Provide the [X, Y] coordinate of the cell's center where the given text is located.  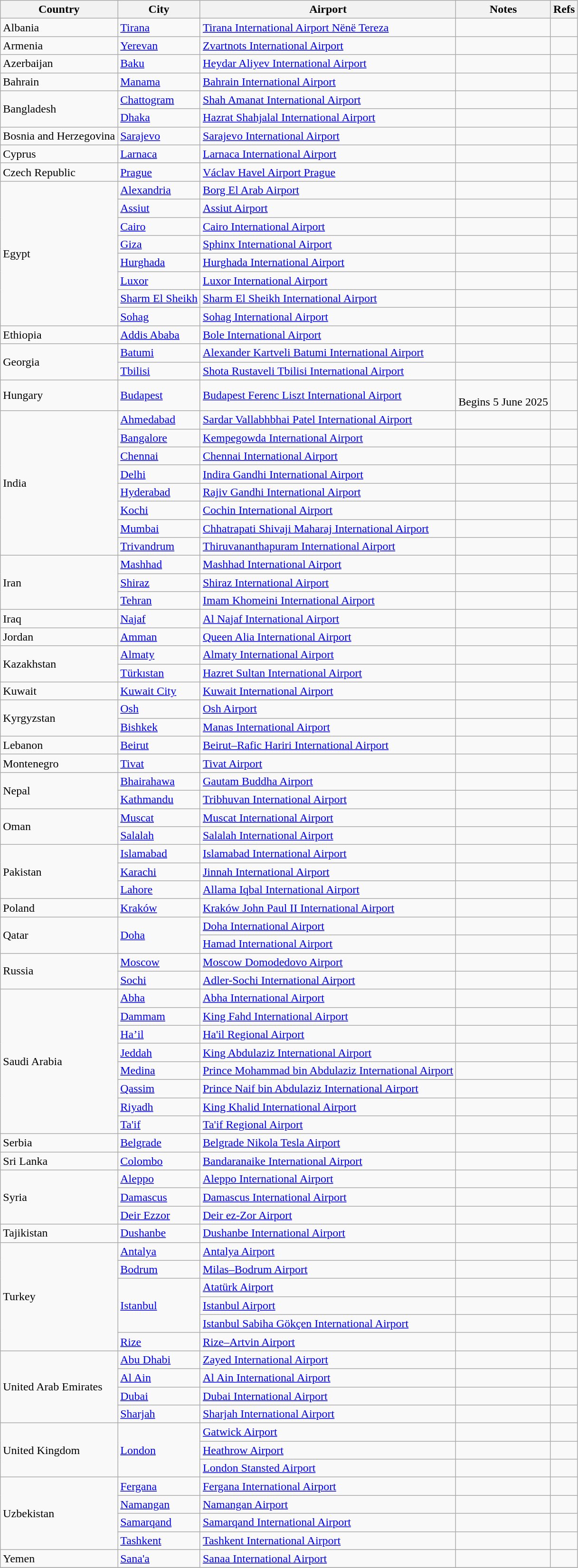
Albania [59, 28]
Zayed International Airport [328, 1360]
Iran [59, 583]
Alexandria [159, 190]
Istanbul Sabiha Gökçen International Airport [328, 1323]
Thiruvananthapuram International Airport [328, 547]
Tashkent [159, 1540]
Heathrow Airport [328, 1450]
Samarqand International Airport [328, 1522]
Luxor [159, 281]
Zvartnots International Airport [328, 46]
Batumi [159, 353]
Al Ain [159, 1378]
Tbilisi [159, 371]
Sarajevo International Airport [328, 136]
King Fahd International Airport [328, 1016]
Mashhad International Airport [328, 565]
Oman [59, 826]
Yemen [59, 1559]
Sohag International Airport [328, 317]
Dushanbe International Airport [328, 1233]
Budapest Ferenc Liszt International Airport [328, 395]
Fergana International Airport [328, 1486]
Poland [59, 908]
India [59, 483]
Antalya [159, 1251]
Prague [159, 172]
Cyprus [59, 154]
Shiraz International Airport [328, 583]
United Kingdom [59, 1450]
Indira Gandhi International Airport [328, 474]
Mumbai [159, 529]
King Khalid International Airport [328, 1107]
Dhaka [159, 118]
Hazrat Shahjalal International Airport [328, 118]
Riyadh [159, 1107]
Václav Havel Airport Prague [328, 172]
Islamabad [159, 854]
Tirana International Airport Nënë Tereza [328, 28]
Bosnia and Herzegovina [59, 136]
Tehran [159, 601]
Addis Ababa [159, 335]
Kuwait International Airport [328, 691]
Manama [159, 82]
Beirut [159, 745]
Kochi [159, 510]
Rajiv Gandhi International Airport [328, 492]
Shota Rustaveli Tbilisi International Airport [328, 371]
Kraków John Paul II International Airport [328, 908]
Russia [59, 971]
Hurghada [159, 263]
Sanaa International Airport [328, 1559]
Medina [159, 1070]
Kathmandu [159, 799]
Kuwait [59, 691]
Jinnah International Airport [328, 872]
Delhi [159, 474]
Allama Iqbal International Airport [328, 890]
Sri Lanka [59, 1161]
Bole International Airport [328, 335]
Borg El Arab Airport [328, 190]
Osh [159, 709]
Namangan [159, 1504]
Ha’il [159, 1034]
Damascus [159, 1197]
Doha [159, 935]
Czech Republic [59, 172]
Luxor International Airport [328, 281]
Refs [564, 9]
Muscat International Airport [328, 817]
Kazakhstan [59, 664]
Georgia [59, 362]
Osh Airport [328, 709]
Nepal [59, 790]
Dubai International Airport [328, 1396]
Sharjah International Airport [328, 1414]
Bangalore [159, 438]
Prince Mohammad bin Abdulaziz International Airport [328, 1070]
London Stansted Airport [328, 1468]
Hazret Sultan International Airport [328, 673]
Serbia [59, 1143]
Prince Naif bin Abdulaziz International Airport [328, 1088]
Turkey [59, 1296]
Cochin International Airport [328, 510]
Hungary [59, 395]
Abu Dhabi [159, 1360]
Rize [159, 1341]
Milas–Bodrum Airport [328, 1269]
Assiut [159, 208]
Qassim [159, 1088]
Bhairahawa [159, 781]
Bandaranaike International Airport [328, 1161]
Shiraz [159, 583]
Pakistan [59, 872]
Rize–Artvin Airport [328, 1341]
Istanbul [159, 1305]
Jordan [59, 637]
Sochi [159, 980]
Bahrain International Airport [328, 82]
Giza [159, 245]
Abha International Airport [328, 998]
Lahore [159, 890]
Tirana [159, 28]
Tajikistan [59, 1233]
Gautam Buddha Airport [328, 781]
Dushanbe [159, 1233]
Tivat [159, 763]
Bishkek [159, 727]
Heydar Aliyev International Airport [328, 64]
Armenia [59, 46]
Country [59, 9]
Sarajevo [159, 136]
Al Najaf International Airport [328, 619]
Beirut–Rafic Hariri International Airport [328, 745]
Chattogram [159, 100]
Ahmedabad [159, 420]
Ethiopia [59, 335]
Cairo [159, 227]
Bangladesh [59, 109]
Begins 5 June 2025 [503, 395]
Kempegowda International Airport [328, 438]
Tashkent International Airport [328, 1540]
Larnaca [159, 154]
Aleppo International Airport [328, 1179]
Deir Ezzor [159, 1215]
Colombo [159, 1161]
Sohag [159, 317]
Iraq [59, 619]
Tivat Airport [328, 763]
Jeddah [159, 1052]
Manas International Airport [328, 727]
Salalah [159, 836]
Istanbul Airport [328, 1305]
Moscow [159, 962]
Najaf [159, 619]
Chennai [159, 456]
Al Ain International Airport [328, 1378]
Bodrum [159, 1269]
Kuwait City [159, 691]
Doha International Airport [328, 926]
Chhatrapati Shivaji Maharaj International Airport [328, 529]
Salalah International Airport [328, 836]
Dammam [159, 1016]
Almaty International Airport [328, 655]
Lebanon [59, 745]
Antalya Airport [328, 1251]
Sana'a [159, 1559]
Shah Amanat International Airport [328, 100]
King Abdulaziz International Airport [328, 1052]
Budapest [159, 395]
Muscat [159, 817]
Belgrade Nikola Tesla Airport [328, 1143]
Egypt [59, 253]
Queen Alia International Airport [328, 637]
Hamad International Airport [328, 944]
City [159, 9]
Dubai [159, 1396]
Samarqand [159, 1522]
Sardar Vallabhbhai Patel International Airport [328, 420]
Deir ez-Zor Airport [328, 1215]
Hurghada International Airport [328, 263]
Hyderabad [159, 492]
Ha'il Regional Airport [328, 1034]
Imam Khomeini International Airport [328, 601]
Moscow Domodedovo Airport [328, 962]
Sphinx International Airport [328, 245]
Kyrgyzstan [59, 718]
Atatürk Airport [328, 1287]
Airport [328, 9]
Qatar [59, 935]
Abha [159, 998]
Ta'if Regional Airport [328, 1125]
Ta'if [159, 1125]
Syria [59, 1197]
Amman [159, 637]
Islamabad International Airport [328, 854]
Azerbaijan [59, 64]
Assiut Airport [328, 208]
Sharjah [159, 1414]
Sharm El Sheikh International Airport [328, 299]
Namangan Airport [328, 1504]
Fergana [159, 1486]
Chennai International Airport [328, 456]
Almaty [159, 655]
Alexander Kartveli Batumi International Airport [328, 353]
Larnaca International Airport [328, 154]
Yerevan [159, 46]
Aleppo [159, 1179]
Montenegro [59, 763]
Adler-Sochi International Airport [328, 980]
Baku [159, 64]
Kraków [159, 908]
Sharm El Sheikh [159, 299]
Uzbekistan [59, 1513]
Trivandrum [159, 547]
Gatwick Airport [328, 1432]
United Arab Emirates [59, 1387]
Notes [503, 9]
Damascus International Airport [328, 1197]
Bahrain [59, 82]
Saudi Arabia [59, 1061]
Türkıstan [159, 673]
Belgrade [159, 1143]
Cairo International Airport [328, 227]
Tribhuvan International Airport [328, 799]
London [159, 1450]
Karachi [159, 872]
Mashhad [159, 565]
